Pinpoint the cell where the given text exists, returning its (x, y) midpoint coordinate. 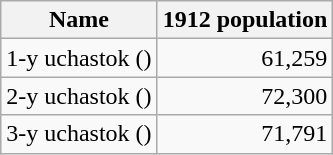
Name (79, 20)
1912 population (245, 20)
71,791 (245, 134)
3-y uchastok () (79, 134)
1-y uchastok () (79, 58)
61,259 (245, 58)
2-y uchastok () (79, 96)
72,300 (245, 96)
